Scan for the cell matching the given text and deliver its [x, y] coordinate at center. 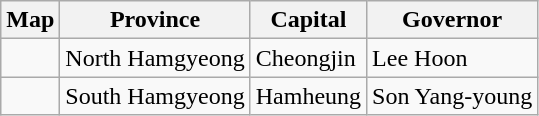
Capital [308, 20]
Son Yang-young [452, 96]
Governor [452, 20]
North Hamgyeong [155, 58]
Cheongjin [308, 58]
Lee Hoon [452, 58]
Hamheung [308, 96]
South Hamgyeong [155, 96]
Province [155, 20]
Map [30, 20]
